Pinpoint the cell where the given text exists, returning its (x, y) midpoint coordinate. 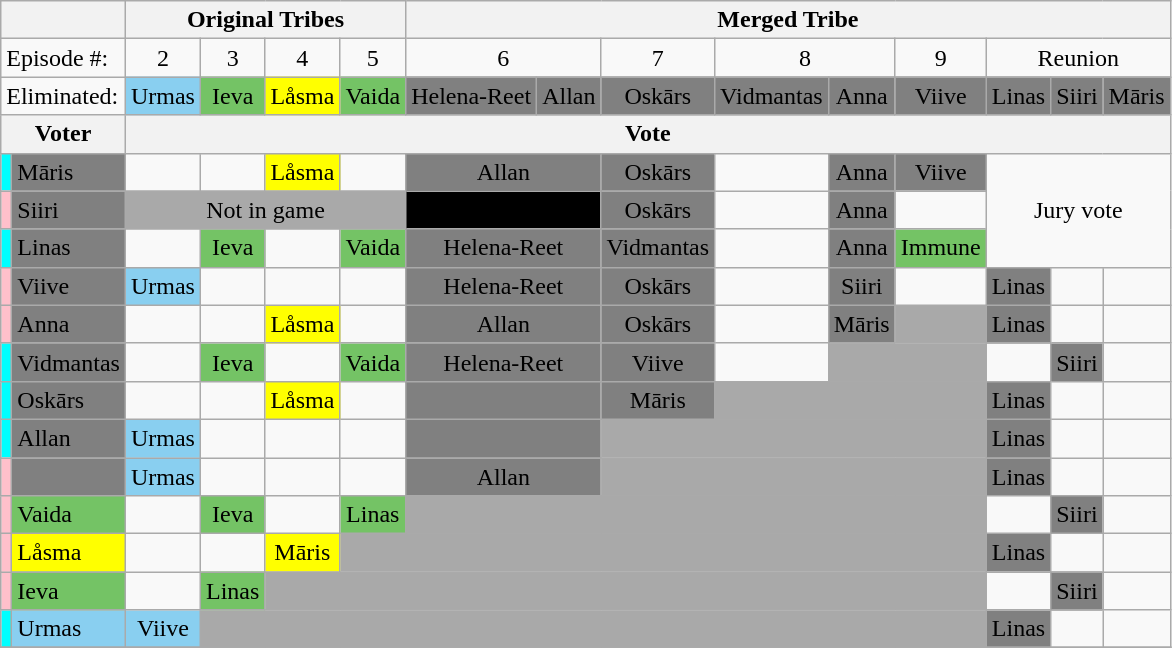
Original Tribes (265, 20)
9 (940, 58)
Jury vote (1078, 210)
Voter (64, 134)
Vote (648, 134)
Episode #: (64, 58)
3 (232, 58)
Eliminated: (64, 96)
Merged Tribe (788, 20)
Immune (940, 248)
Reunion (1078, 58)
6 (504, 58)
Not in game (265, 210)
8 (806, 58)
4 (302, 58)
2 (162, 58)
5 (373, 58)
7 (658, 58)
